Locate the cell with the specified text and output its [x, y] center coordinate. 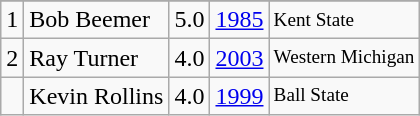
2 [12, 58]
1 [12, 20]
Kevin Rollins [96, 96]
Kent State [344, 20]
5.0 [190, 20]
1999 [240, 96]
Western Michigan [344, 58]
2003 [240, 58]
1985 [240, 20]
Bob Beemer [96, 20]
Ball State [344, 96]
Ray Turner [96, 58]
